Determine the [X, Y] coordinate at the center of the cell enclosing the given text.  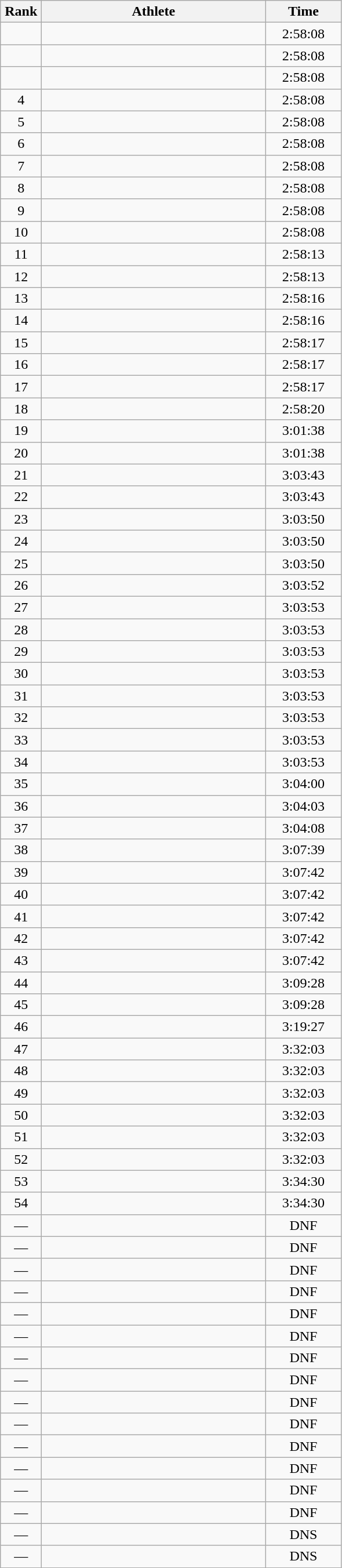
46 [21, 1027]
37 [21, 828]
15 [21, 343]
Athlete [154, 12]
33 [21, 740]
3:04:08 [304, 828]
16 [21, 365]
53 [21, 1181]
30 [21, 674]
3:19:27 [304, 1027]
36 [21, 806]
40 [21, 894]
49 [21, 1093]
42 [21, 938]
39 [21, 872]
3:04:03 [304, 806]
2:58:20 [304, 409]
22 [21, 497]
32 [21, 718]
9 [21, 210]
5 [21, 122]
8 [21, 188]
45 [21, 1005]
31 [21, 696]
48 [21, 1071]
28 [21, 629]
54 [21, 1203]
25 [21, 563]
14 [21, 321]
52 [21, 1159]
27 [21, 607]
21 [21, 475]
23 [21, 519]
44 [21, 983]
3:04:00 [304, 784]
Rank [21, 12]
18 [21, 409]
50 [21, 1115]
24 [21, 541]
51 [21, 1137]
17 [21, 387]
38 [21, 850]
34 [21, 762]
6 [21, 144]
19 [21, 431]
12 [21, 277]
10 [21, 232]
4 [21, 100]
13 [21, 299]
11 [21, 254]
43 [21, 960]
3:07:39 [304, 850]
41 [21, 916]
47 [21, 1049]
35 [21, 784]
3:03:52 [304, 585]
20 [21, 453]
26 [21, 585]
29 [21, 652]
7 [21, 166]
Time [304, 12]
